For the text-containing cell, return its midpoint in [x, y] coordinate format. 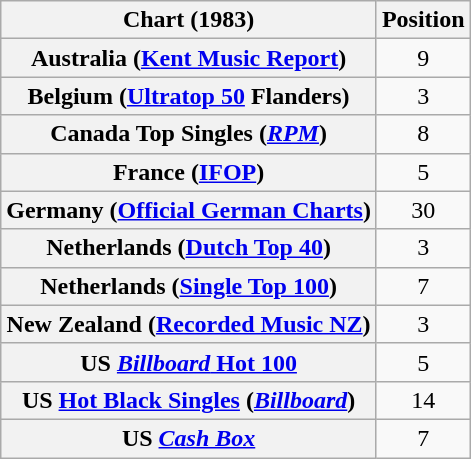
Chart (1983) [189, 20]
30 [423, 210]
US Billboard Hot 100 [189, 362]
Canada Top Singles (RPM) [189, 134]
Netherlands (Single Top 100) [189, 286]
Germany (Official German Charts) [189, 210]
Position [423, 20]
14 [423, 400]
8 [423, 134]
US Cash Box [189, 438]
Australia (Kent Music Report) [189, 58]
Belgium (Ultratop 50 Flanders) [189, 96]
9 [423, 58]
US Hot Black Singles (Billboard) [189, 400]
Netherlands (Dutch Top 40) [189, 248]
France (IFOP) [189, 172]
New Zealand (Recorded Music NZ) [189, 324]
